Find where the given text appears and provide that cell's center as (X, Y) coordinate. 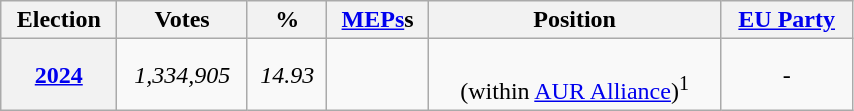
- (787, 75)
EU Party (787, 20)
Position (574, 20)
1,334,905 (182, 75)
MEPss (378, 20)
Election (59, 20)
2024 (59, 75)
Votes (182, 20)
14.93 (286, 75)
% (286, 20)
(within AUR Alliance)1 (574, 75)
